Pinpoint the cell where the given text exists, returning its [X, Y] midpoint coordinate. 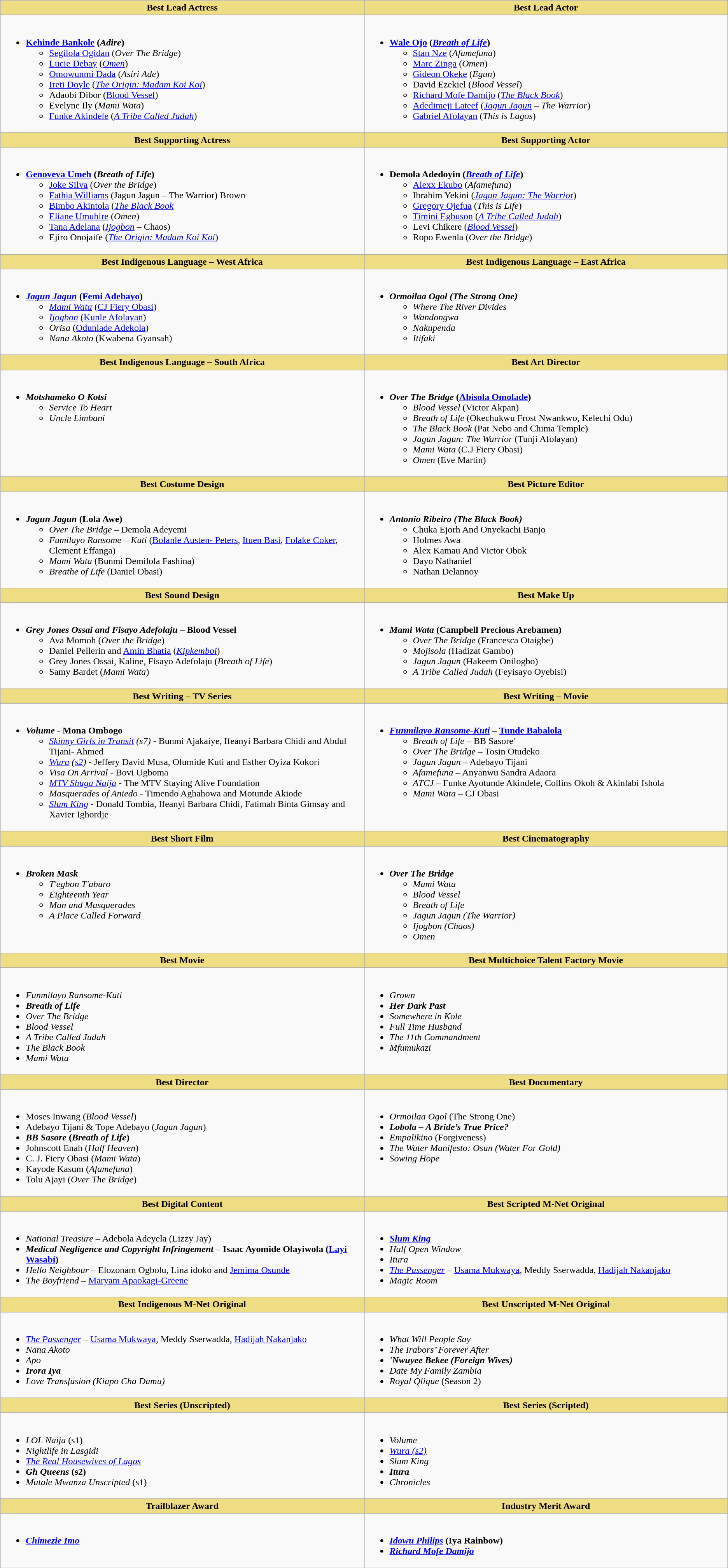
Best Art Director [546, 362]
Best Series (Scripted) [546, 1405]
Best Cinematography [546, 839]
Slum KingHalf Open WindowIturaThe Passenger – Usama Mukwaya, Meddy Sserwadda, Hadijah NakanjakoMagic Room [546, 1254]
Trailblazer Award [182, 1506]
Best Picture Editor [546, 484]
Best Scripted M-Net Original [546, 1204]
Best Supporting Actor [546, 140]
Funmilayo Ransome-KutiBreath of LifeOver The BridgeBlood VesselA Tribe Called JudahThe Black BookMami Wata [182, 1021]
Best Short Film [182, 839]
Antonio Ribeiro (The Black Book)Chuka Ejorh And Onyekachi BanjoHolmes AwaAlex Kamau And Victor ObokDayo NathanielNathan Delannoy [546, 540]
LOL Naija (s1)Nightlife in LasgidiThe Real Housewives of LagosGh Queens (s2)Mutale Mwanza Unscripted (s1) [182, 1455]
Best Unscripted M-Net Original [546, 1304]
Best Writing – Movie [546, 696]
Best Indigenous M-Net Original [182, 1304]
Best Supporting Actress [182, 140]
What Will People SayThe Irabors’ Forever After'Nwuyee Bekee (Foreign Wives)Date My Family ZambiaRoyal Qlique (Season 2) [546, 1355]
Jagun Jagun (Femi Adebayo)Mami Wata (CJ Fiery Obasi)Ijogbon (Kunle Afolayan)Orisa (Odunlade Adekola)Nana Akoto (Kwabena Gyansah) [182, 312]
Best Director [182, 1082]
Best Documentary [546, 1082]
Motshameko O KotsiService To HeartUncle Limbani [182, 423]
Over The BridgeMami WataBlood VesselBreath of LifeJagun Jagun (The Warrior)Ijogbon (Chaos)Omen [546, 899]
Best Movie [182, 960]
Idowu Philips (Iya Rainbow)Richard Mofe Damijo [546, 1540]
Chimezie Imo [182, 1540]
Industry Merit Award [546, 1506]
Ormoilaa Ogol (The Strong One)Lobola – A Bride’s True Price?Empalikino (Forgiveness)The Water Manifesto: Osun (Water For Gold)Sowing Hope [546, 1143]
Best Digital Content [182, 1204]
Best Costume Design [182, 484]
Best Indigenous Language – West Africa [182, 262]
Best Writing – TV Series [182, 696]
Best Sound Design [182, 595]
Best Multichoice Talent Factory Movie [546, 960]
Broken MaskT'egbon T'aburoEighteenth YearMan and MasqueradesA Place Called Forward [182, 899]
Best Lead Actress [182, 8]
VolumeWura (s2)Slum KingIturaChronicles [546, 1455]
Best Lead Actor [546, 8]
Best Series (Unscripted) [182, 1405]
Best Indigenous Language – East Africa [546, 262]
Ormoilaa Ogol (The Strong One)Where The River DividesWandongwaNakupendaItifaki [546, 312]
Best Indigenous Language – South Africa [182, 362]
Best Make Up [546, 595]
The Passenger – Usama Mukwaya, Meddy Sserwadda, Hadijah NakanjakoNana AkotoApoIrora IyaLove Transfusion (Kiapo Cha Damu) [182, 1355]
GrownHer Dark PastSomewhere in KoleFull Time HusbandThe 11th CommandmentMfumukazi [546, 1021]
